Output the [X, Y] coordinate of the center of the cell containing the given text.  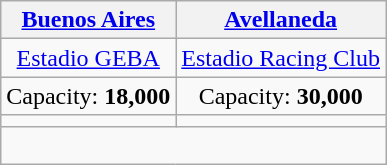
Avellaneda [281, 20]
Capacity: 18,000 [88, 96]
Estadio GEBA [88, 58]
Estadio Racing Club [281, 58]
Buenos Aires [88, 20]
Capacity: 30,000 [281, 96]
